Scan for the cell matching the given text and deliver its [X, Y] coordinate at center. 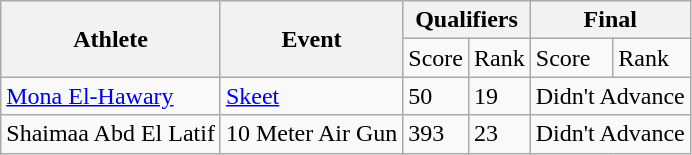
Skeet [311, 96]
Shaimaa Abd El Latif [111, 134]
10 Meter Air Gun [311, 134]
Athlete [111, 39]
Qualifiers [466, 20]
Mona El-Hawary [111, 96]
19 [500, 96]
Final [610, 20]
393 [436, 134]
Event [311, 39]
50 [436, 96]
23 [500, 134]
